Determine the (x, y) coordinate at the center of the cell enclosing the given text.  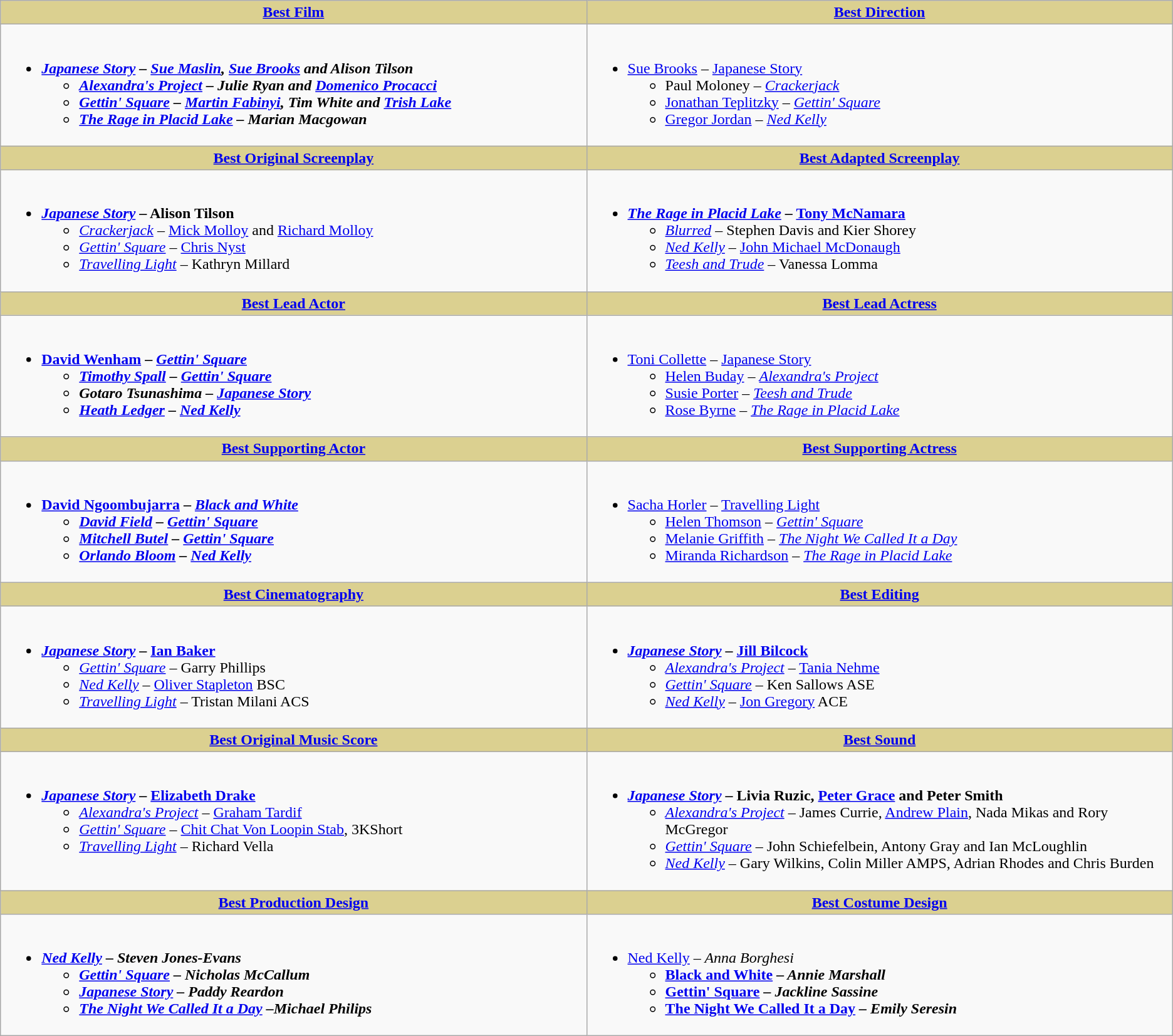
Best Lead Actress (880, 303)
Best Lead Actor (293, 303)
Best Direction (880, 13)
David Ngoombujarra – Black and WhiteDavid Field – Gettin' SquareMitchell Butel – Gettin' SquareOrlando Bloom – Ned Kelly (293, 521)
Best Adapted Screenplay (880, 158)
Best Costume Design (880, 902)
Best Cinematography (293, 594)
Best Supporting Actress (880, 449)
The Rage in Placid Lake – Tony McNamaraBlurred – Stephen Davis and Kier ShoreyNed Kelly – John Michael McDonaughTeesh and Trude – Vanessa Lomma (880, 231)
Ned Kelly – Steven Jones-EvansGettin' Square – Nicholas McCallumJapanese Story – Paddy ReardonThe Night We Called It a Day –Michael Philips (293, 975)
Toni Collette – Japanese StoryHelen Buday – Alexandra's ProjectSusie Porter – Teesh and TrudeRose Byrne – The Rage in Placid Lake (880, 376)
David Wenham – Gettin' SquareTimothy Spall – Gettin' SquareGotaro Tsunashima – Japanese StoryHeath Ledger – Ned Kelly (293, 376)
Best Film (293, 13)
Best Supporting Actor (293, 449)
Best Original Music Score (293, 740)
Ned Kelly – Anna BorghesiBlack and White – Annie MarshallGettin' Square – Jackline SassineThe Night We Called It a Day – Emily Seresin (880, 975)
Japanese Story – Ian BakerGettin' Square – Garry PhillipsNed Kelly – Oliver Stapleton BSCTravelling Light – Tristan Milani ACS (293, 667)
Japanese Story – Alison TilsonCrackerjack – Mick Molloy and Richard MolloyGettin' Square – Chris NystTravelling Light – Kathryn Millard (293, 231)
Best Original Screenplay (293, 158)
Best Sound (880, 740)
Best Editing (880, 594)
Best Production Design (293, 902)
Sue Brooks – Japanese StoryPaul Moloney – CrackerjackJonathan Teplitzky – Gettin' SquareGregor Jordan – Ned Kelly (880, 85)
Japanese Story – Jill BilcockAlexandra's Project – Tania NehmeGettin' Square – Ken Sallows ASENed Kelly – Jon Gregory ACE (880, 667)
